Determine the (x, y) coordinate at the center of the cell enclosing the given text.  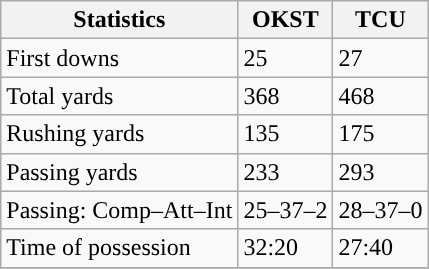
135 (286, 134)
Time of possession (120, 248)
Passing: Comp–Att–Int (120, 210)
25–37–2 (286, 210)
28–37–0 (380, 210)
Rushing yards (120, 134)
468 (380, 96)
368 (286, 96)
First downs (120, 58)
TCU (380, 20)
27:40 (380, 248)
32:20 (286, 248)
293 (380, 172)
Passing yards (120, 172)
27 (380, 58)
25 (286, 58)
233 (286, 172)
OKST (286, 20)
175 (380, 134)
Total yards (120, 96)
Statistics (120, 20)
